Output the (x, y) coordinate of the center of the cell containing the given text.  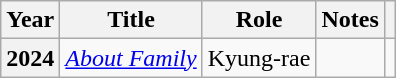
2024 (30, 58)
Title (131, 20)
Role (259, 20)
About Family (131, 58)
Kyung-rae (259, 58)
Year (30, 20)
Notes (350, 20)
